Scan for the cell matching the given text and deliver its [X, Y] coordinate at center. 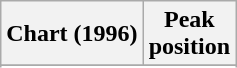
Chart (1996) [72, 34]
Peakposition [189, 34]
